Locate the cell with the specified text and output its (X, Y) center coordinate. 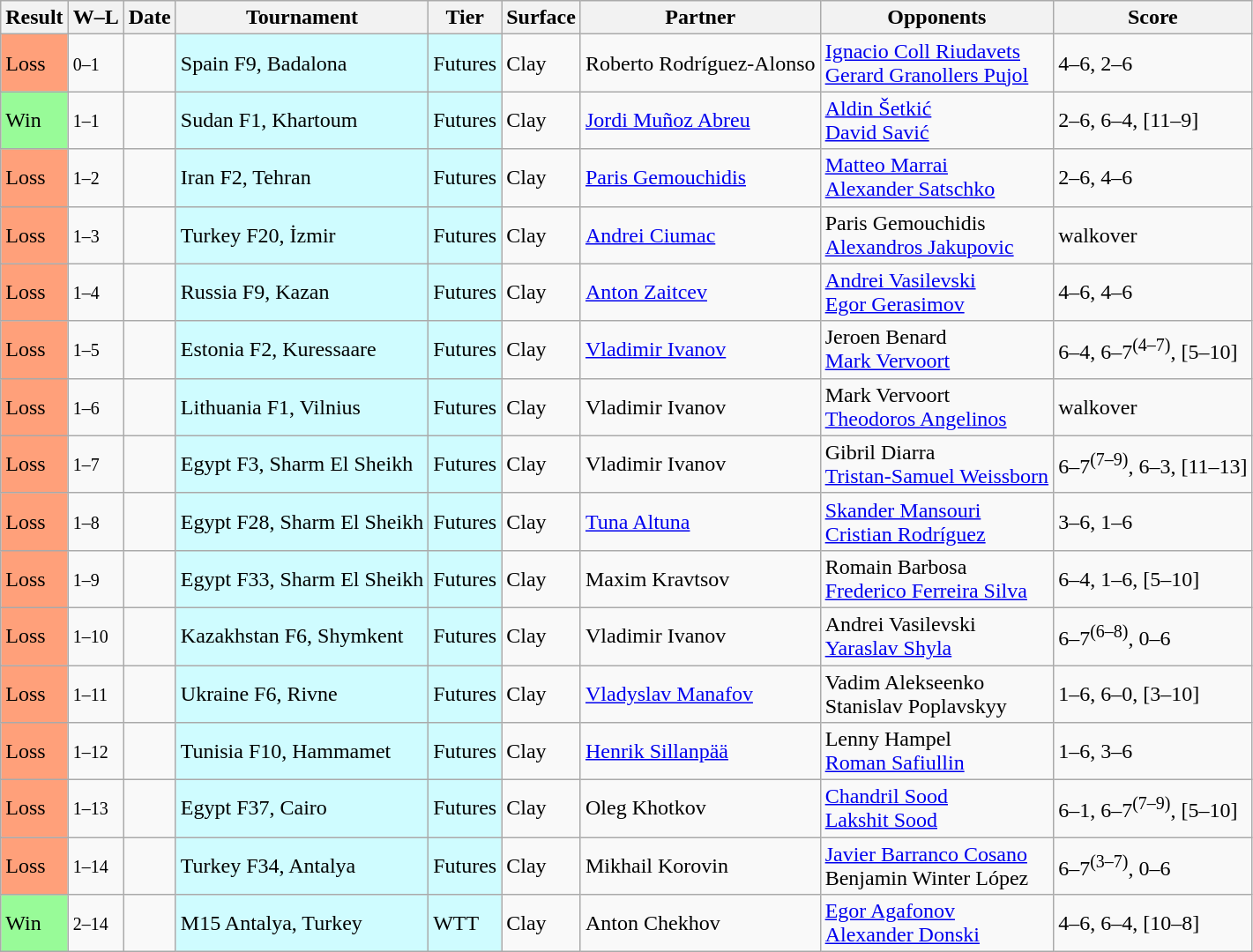
6–4, 6–7(4–7), [5–10] (1153, 349)
Score (1153, 18)
Tournament (302, 18)
3–6, 1–6 (1153, 522)
Russia F9, Kazan (302, 293)
2–6, 4–6 (1153, 178)
1–9 (95, 578)
Anton Zaitcev (700, 293)
Gibril Diarra Tristan-Samuel Weissborn (936, 464)
1–2 (95, 178)
Egor Agafonov Alexander Donski (936, 924)
2–14 (95, 924)
Andrei Vasilevski Egor Gerasimov (936, 293)
1–11 (95, 693)
Oleg Khotkov (700, 809)
6–7(6–8), 0–6 (1153, 636)
WTT (466, 924)
Chandril Sood Lakshit Sood (936, 809)
M15 Antalya, Turkey (302, 924)
Tunisia F10, Hammamet (302, 751)
1–12 (95, 751)
1–4 (95, 293)
Andrei Vasilevski Yaraslav Shyla (936, 636)
Ignacio Coll Riudavets Gerard Granollers Pujol (936, 63)
Iran F2, Tehran (302, 178)
Surface (541, 18)
Jeroen Benard Mark Vervoort (936, 349)
Egypt F37, Cairo (302, 809)
1–6, 6–0, [3–10] (1153, 693)
4–6, 6–4, [10–8] (1153, 924)
Mark Vervoort Theodoros Angelinos (936, 407)
Estonia F2, Kuressaare (302, 349)
6–7(3–7), 0–6 (1153, 866)
Henrik Sillanpää (700, 751)
6–4, 1–6, [5–10] (1153, 578)
Maxim Kravtsov (700, 578)
6–7(7–9), 6–3, [11–13] (1153, 464)
Vladyslav Manafov (700, 693)
Lenny Hampel Roman Safiullin (936, 751)
Tuna Altuna (700, 522)
Anton Chekhov (700, 924)
Partner (700, 18)
Egypt F33, Sharm El Sheikh (302, 578)
W–L (95, 18)
1–10 (95, 636)
Sudan F1, Khartoum (302, 120)
Ukraine F6, Rivne (302, 693)
Andrei Ciumac (700, 234)
Paris Gemouchidis (700, 178)
2–6, 6–4, [11–9] (1153, 120)
1–6, 3–6 (1153, 751)
Date (150, 18)
Lithuania F1, Vilnius (302, 407)
Mikhail Korovin (700, 866)
Paris Gemouchidis Alexandros Jakupovic (936, 234)
Matteo Marrai Alexander Satschko (936, 178)
Skander Mansouri Cristian Rodríguez (936, 522)
Result (34, 18)
Aldin Šetkić David Savić (936, 120)
Turkey F20, İzmir (302, 234)
Turkey F34, Antalya (302, 866)
4–6, 2–6 (1153, 63)
Egypt F3, Sharm El Sheikh (302, 464)
Egypt F28, Sharm El Sheikh (302, 522)
1–14 (95, 866)
0–1 (95, 63)
4–6, 4–6 (1153, 293)
1–1 (95, 120)
1–3 (95, 234)
1–6 (95, 407)
Spain F9, Badalona (302, 63)
Kazakhstan F6, Shymkent (302, 636)
Tier (466, 18)
1–5 (95, 349)
Romain Barbosa Frederico Ferreira Silva (936, 578)
Vadim Alekseenko Stanislav Poplavskyy (936, 693)
1–7 (95, 464)
Opponents (936, 18)
1–8 (95, 522)
6–1, 6–7(7–9), [5–10] (1153, 809)
1–13 (95, 809)
Roberto Rodríguez-Alonso (700, 63)
Javier Barranco Cosano Benjamin Winter López (936, 866)
Jordi Muñoz Abreu (700, 120)
